Identify which cell holds the provided text, then report its [x, y] central coordinate. 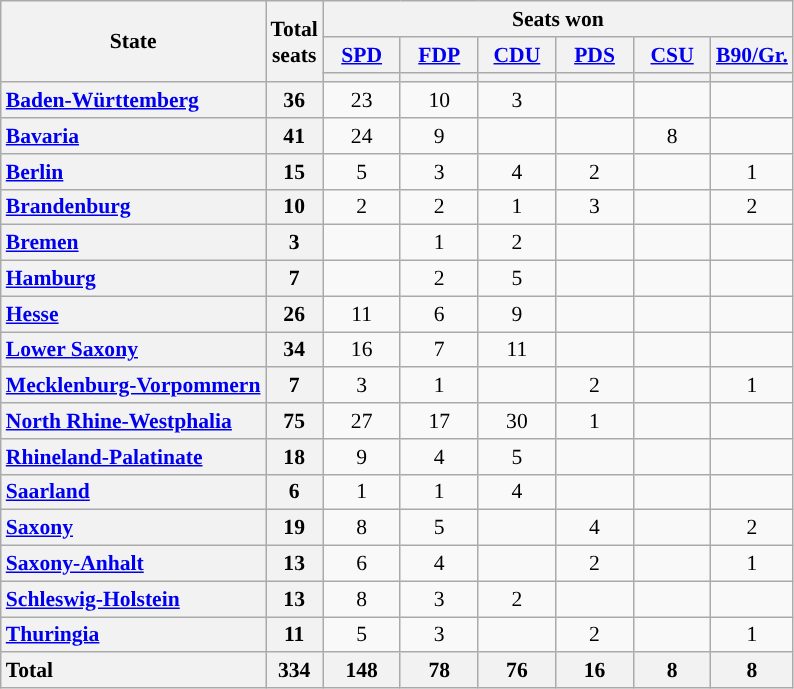
CDU [517, 55]
26 [294, 314]
30 [517, 421]
Berlin [134, 172]
Totalseats [294, 42]
Saxony-Anhalt [134, 564]
CSU [672, 55]
Lower Saxony [134, 350]
Schleswig-Holstein [134, 599]
North Rhine-Westphalia [134, 421]
Thuringia [134, 635]
State [134, 42]
Mecklenburg-Vorpommern [134, 386]
Saarland [134, 492]
Hamburg [134, 279]
34 [294, 350]
23 [362, 101]
78 [439, 671]
Seats won [558, 19]
Bremen [134, 243]
36 [294, 101]
Brandenburg [134, 207]
148 [362, 671]
PDS [595, 55]
Baden-Württemberg [134, 101]
75 [294, 421]
Total [134, 671]
15 [294, 172]
41 [294, 136]
27 [362, 421]
B90/Gr. [752, 55]
18 [294, 457]
24 [362, 136]
Saxony [134, 528]
19 [294, 528]
76 [517, 671]
Rhineland-Palatinate [134, 457]
SPD [362, 55]
Bavaria [134, 136]
17 [439, 421]
Hesse [134, 314]
334 [294, 671]
FDP [439, 55]
